Scan for the cell matching the given text and deliver its (x, y) coordinate at center. 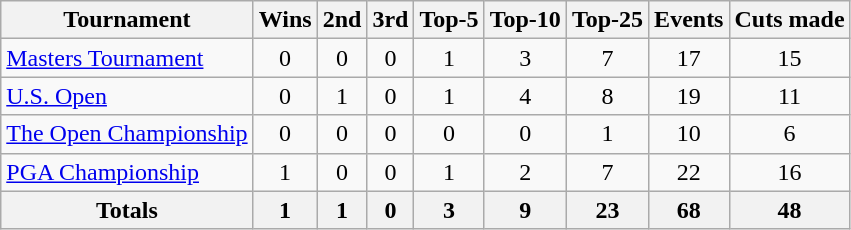
3rd (390, 20)
Top-10 (525, 20)
17 (689, 58)
PGA Championship (127, 172)
22 (689, 172)
The Open Championship (127, 134)
Top-25 (607, 20)
9 (525, 210)
Tournament (127, 20)
Cuts made (790, 20)
6 (790, 134)
Events (689, 20)
8 (607, 96)
48 (790, 210)
10 (689, 134)
Top-5 (449, 20)
2nd (342, 20)
Wins (285, 20)
16 (790, 172)
23 (607, 210)
U.S. Open (127, 96)
19 (689, 96)
68 (689, 210)
15 (790, 58)
Totals (127, 210)
Masters Tournament (127, 58)
4 (525, 96)
2 (525, 172)
11 (790, 96)
